Return the (x, y) coordinate for the center point of the cell that contains the specified text.  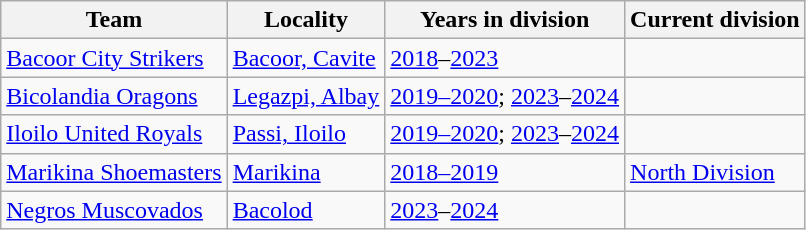
Marikina (306, 172)
Iloilo United Royals (114, 134)
North Division (716, 172)
Bicolandia Oragons (114, 96)
Current division (716, 20)
2023–2024 (505, 210)
Bacoor, Cavite (306, 58)
Locality (306, 20)
Bacolod (306, 210)
Negros Muscovados (114, 210)
Years in division (505, 20)
Marikina Shoemasters (114, 172)
Team (114, 20)
2018–2019 (505, 172)
Passi, Iloilo (306, 134)
Bacoor City Strikers (114, 58)
Legazpi, Albay (306, 96)
2018–2023 (505, 58)
